Scan for the cell matching the given text and deliver its [x, y] coordinate at center. 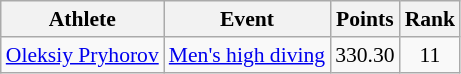
Athlete [82, 19]
Points [364, 19]
Men's high diving [247, 55]
Event [247, 19]
330.30 [364, 55]
11 [430, 55]
Oleksiy Pryhorov [82, 55]
Rank [430, 19]
